Detect which cell encompasses the target text, then output its (x, y) center coordinate. 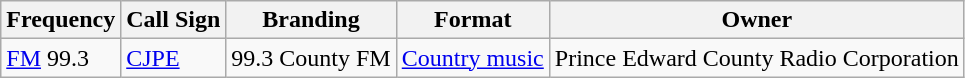
Call Sign (174, 20)
Branding (311, 20)
FM 99.3 (61, 58)
Prince Edward County Radio Corporation (756, 58)
CJPE (174, 58)
99.3 County FM (311, 58)
Country music (472, 58)
Frequency (61, 20)
Format (472, 20)
Owner (756, 20)
